Find where the given text appears and provide that cell's center as (X, Y) coordinate. 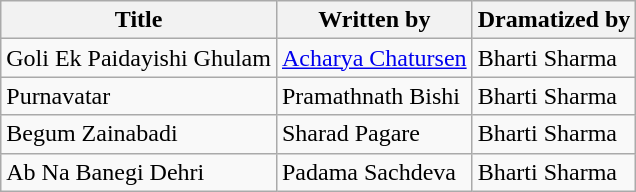
Begum Zainabadi (139, 134)
Goli Ek Paidayishi Ghulam (139, 58)
Dramatized by (554, 20)
Sharad Pagare (374, 134)
Written by (374, 20)
Purnavatar (139, 96)
Acharya Chatursen (374, 58)
Pramathnath Bishi (374, 96)
Title (139, 20)
Ab Na Banegi Dehri (139, 172)
Padama Sachdeva (374, 172)
